Search for the cell housing the specified text and yield its (X, Y) center coordinate. 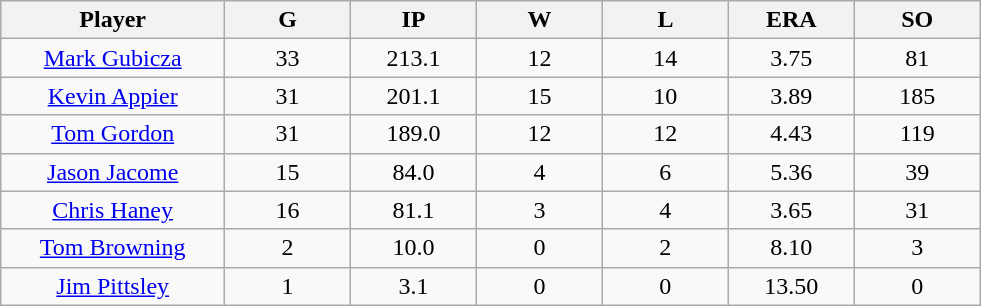
Player (113, 20)
119 (917, 134)
33 (288, 58)
4.43 (791, 134)
ERA (791, 20)
Jason Jacome (113, 172)
13.50 (791, 286)
16 (288, 210)
SO (917, 20)
10 (665, 96)
14 (665, 58)
Kevin Appier (113, 96)
Mark Gubicza (113, 58)
W (539, 20)
3.65 (791, 210)
6 (665, 172)
81.1 (414, 210)
8.10 (791, 248)
5.36 (791, 172)
IP (414, 20)
Tom Browning (113, 248)
1 (288, 286)
39 (917, 172)
201.1 (414, 96)
81 (917, 58)
Chris Haney (113, 210)
Jim Pittsley (113, 286)
3.75 (791, 58)
3.89 (791, 96)
L (665, 20)
189.0 (414, 134)
84.0 (414, 172)
G (288, 20)
10.0 (414, 248)
213.1 (414, 58)
Tom Gordon (113, 134)
3.1 (414, 286)
185 (917, 96)
